Scan for the cell matching the given text and deliver its (x, y) coordinate at center. 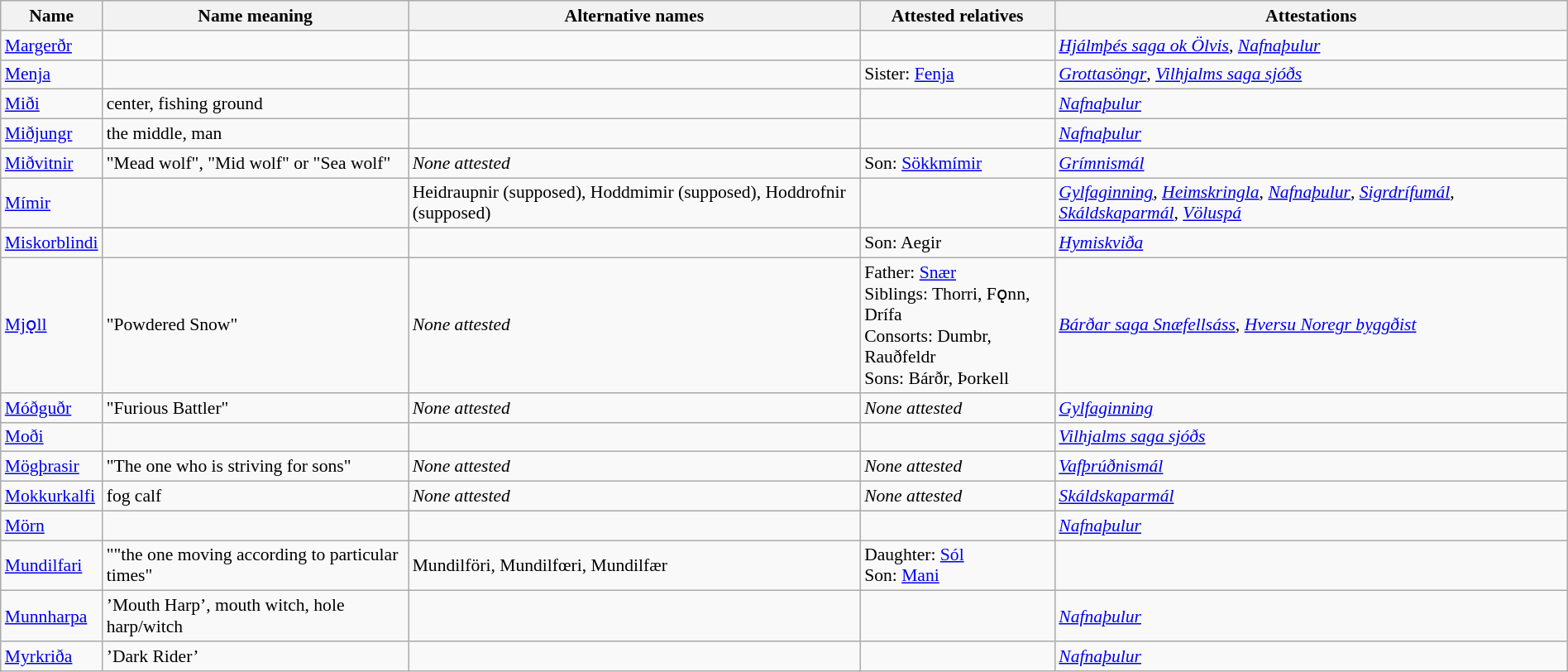
Munnharpa (51, 616)
Father: Snær Siblings: Thorri, Fǫnn, Drífa Consorts: Dumbr, Rauðfeldr Sons: Bárðr, Þorkell (958, 326)
Mörn (51, 526)
""the one moving according to particular times" (256, 566)
Menja (51, 74)
Skáldskaparmál (1311, 497)
center, fishing ground (256, 104)
Mokkurkalfi (51, 497)
Mundilföri, Mundilfœri, Mundilfær (634, 566)
Bárðar saga Snæfellsáss, Hversu Noregr byggðist (1311, 326)
Hymiskviða (1311, 243)
Hjálmþés saga ok Ölvis, Nafnaþulur (1311, 46)
Myrkriða (51, 656)
Miðvitnir (51, 163)
Móðguðr (51, 408)
Attestations (1311, 16)
Mjǫll (51, 326)
"Powdered Snow" (256, 326)
Son: Aegir (958, 243)
Vafþrúðnismál (1311, 467)
Grímnismál (1311, 163)
fog calf (256, 497)
Heidraupnir (supposed), Hoddmimir (supposed), Hoddrofnir (supposed) (634, 204)
Sister: Fenja (958, 74)
Margerðr (51, 46)
Name meaning (256, 16)
’Mouth Harp’, mouth witch, hole harp/witch (256, 616)
Mímir (51, 204)
Miskorblindi (51, 243)
Vilhjalms saga sjóðs (1311, 437)
Mögþrasir (51, 467)
Grottasöngr, Vilhjalms saga sjóðs (1311, 74)
Miði (51, 104)
Son: Sökkmímir (958, 163)
the middle, man (256, 134)
"The one who is striving for sons" (256, 467)
"Furious Battler" (256, 408)
Miðjungr (51, 134)
Gylfaginning (1311, 408)
Alternative names (634, 16)
Attested relatives (958, 16)
"Mead wolf", "Mid wolf" or "Sea wolf" (256, 163)
Daughter: Sól Son: Mani (958, 566)
’Dark Rider’ (256, 656)
Name (51, 16)
Gylfaginning, Heimskringla, Nafnaþulur, Sigrdrífumál, Skáldskaparmál, Völuspá (1311, 204)
Mundilfari (51, 566)
Moði (51, 437)
